Return the (x, y) coordinate for the center point of the cell that contains the specified text.  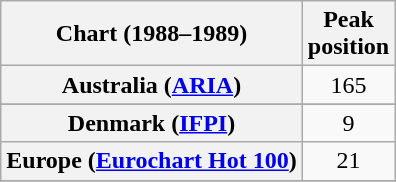
Peakposition (348, 34)
165 (348, 85)
Europe (Eurochart Hot 100) (152, 161)
Australia (ARIA) (152, 85)
Chart (1988–1989) (152, 34)
Denmark (IFPI) (152, 123)
21 (348, 161)
9 (348, 123)
